Return (X, Y) of the center of cell containing provided text 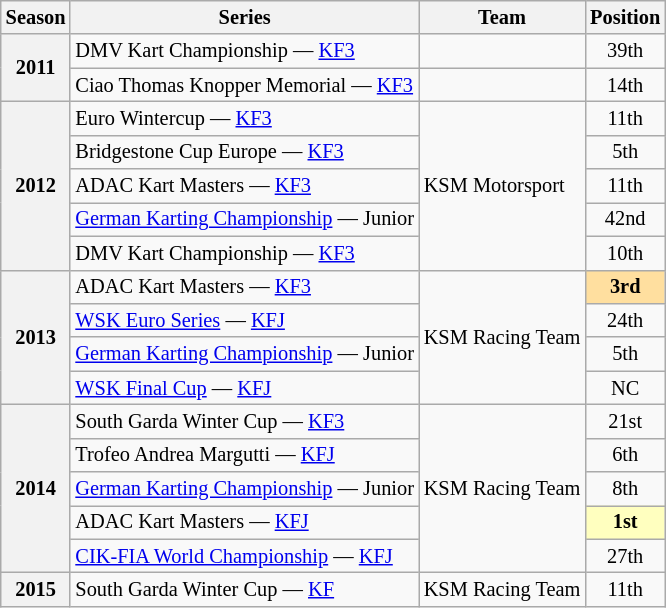
ADAC Kart Masters — KFJ (244, 522)
27th (625, 556)
South Garda Winter Cup — KF3 (244, 421)
39th (625, 51)
Bridgestone Cup Europe — KF3 (244, 152)
Ciao Thomas Knopper Memorial — KF3 (244, 85)
South Garda Winter Cup — KF (244, 589)
WSK Final Cup — KFJ (244, 388)
KSM Motorsport (502, 185)
Season (36, 17)
Trofeo Andrea Margutti — KFJ (244, 455)
2011 (36, 68)
3rd (625, 287)
WSK Euro Series — KFJ (244, 320)
NC (625, 388)
14th (625, 85)
Euro Wintercup — KF3 (244, 118)
1st (625, 522)
Position (625, 17)
21st (625, 421)
Series (244, 17)
2012 (36, 185)
2014 (36, 488)
2013 (36, 338)
10th (625, 253)
8th (625, 489)
2015 (36, 589)
42nd (625, 219)
CIK-FIA World Championship — KFJ (244, 556)
6th (625, 455)
Team (502, 17)
24th (625, 320)
